Pinpoint the cell where the given text exists, returning its (X, Y) midpoint coordinate. 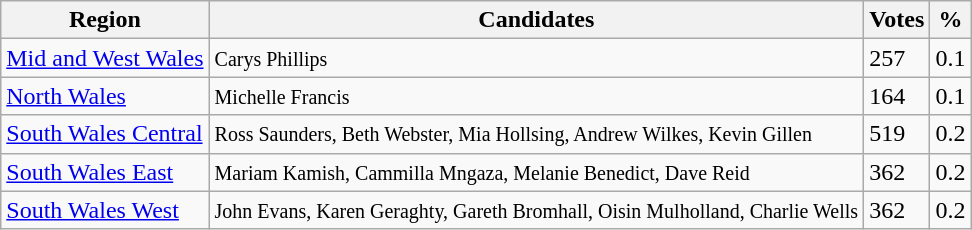
Michelle Francis (536, 96)
Carys Phillips (536, 58)
519 (897, 134)
Mid and West Wales (105, 58)
North Wales (105, 96)
Region (105, 20)
257 (897, 58)
John Evans, Karen Geraghty, Gareth Bromhall, Oisin Mulholland, Charlie Wells (536, 210)
Mariam Kamish, Cammilla Mngaza, Melanie Benedict, Dave Reid (536, 172)
South Wales West (105, 210)
% (950, 20)
South Wales Central (105, 134)
South Wales East (105, 172)
Candidates (536, 20)
Ross Saunders, Beth Webster, Mia Hollsing, Andrew Wilkes, Kevin Gillen (536, 134)
164 (897, 96)
Votes (897, 20)
